Capture the cell that displays the provided text and extract its [X, Y] central coordinate. 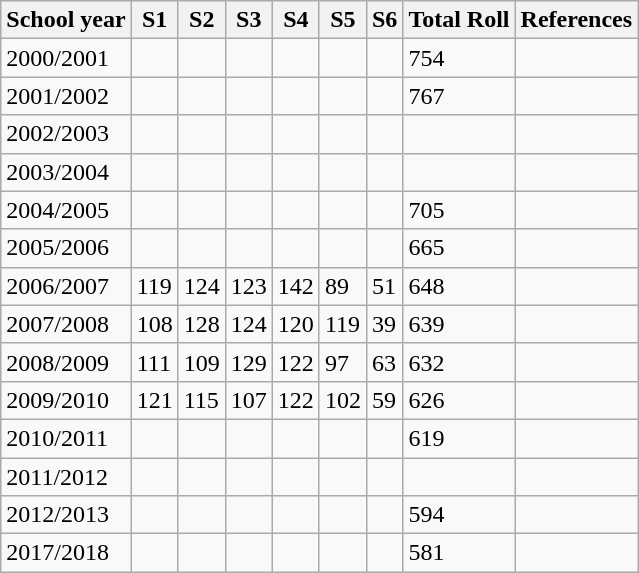
51 [384, 286]
626 [459, 400]
2008/2009 [66, 362]
665 [459, 248]
S1 [154, 20]
109 [202, 362]
142 [296, 286]
2017/2018 [66, 553]
References [576, 20]
89 [342, 286]
39 [384, 324]
120 [296, 324]
2002/2003 [66, 134]
121 [154, 400]
2011/2012 [66, 477]
Total Roll [459, 20]
111 [154, 362]
School year [66, 20]
2005/2006 [66, 248]
97 [342, 362]
2003/2004 [66, 172]
S2 [202, 20]
594 [459, 515]
2001/2002 [66, 96]
2000/2001 [66, 58]
632 [459, 362]
2009/2010 [66, 400]
123 [248, 286]
2010/2011 [66, 438]
128 [202, 324]
2007/2008 [66, 324]
107 [248, 400]
59 [384, 400]
S5 [342, 20]
619 [459, 438]
S6 [384, 20]
754 [459, 58]
767 [459, 96]
2006/2007 [66, 286]
705 [459, 210]
648 [459, 286]
581 [459, 553]
2004/2005 [66, 210]
639 [459, 324]
129 [248, 362]
102 [342, 400]
S4 [296, 20]
63 [384, 362]
2012/2013 [66, 515]
115 [202, 400]
108 [154, 324]
S3 [248, 20]
